Scan for the cell matching the given text and deliver its (X, Y) coordinate at center. 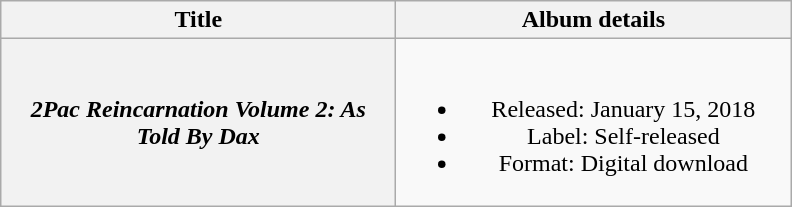
Album details (594, 20)
2Pac Reincarnation Volume 2: As Told By Dax (198, 122)
Released: January 15, 2018Label: Self-releasedFormat: Digital download (594, 122)
Title (198, 20)
